Scan for the cell matching the given text and deliver its (X, Y) coordinate at center. 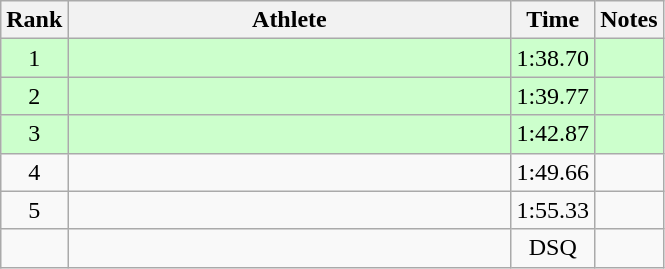
Time (553, 20)
1:39.77 (553, 96)
5 (34, 210)
Notes (629, 20)
DSQ (553, 248)
Athlete (290, 20)
1:55.33 (553, 210)
1 (34, 58)
2 (34, 96)
1:38.70 (553, 58)
1:49.66 (553, 172)
Rank (34, 20)
1:42.87 (553, 134)
4 (34, 172)
3 (34, 134)
